Provide the [x, y] coordinate of the cell's center where the given text is located.  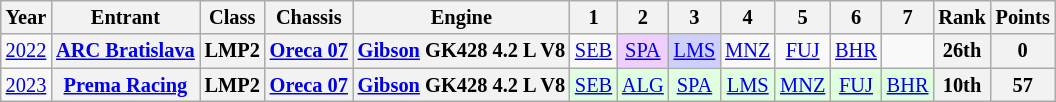
5 [802, 17]
Rank [962, 17]
Chassis [309, 17]
Year [26, 17]
2 [643, 17]
ALG [643, 85]
1 [594, 17]
0 [1023, 51]
3 [695, 17]
4 [748, 17]
6 [856, 17]
57 [1023, 85]
Entrant [125, 17]
Class [232, 17]
10th [962, 85]
2022 [26, 51]
26th [962, 51]
Engine [462, 17]
Points [1023, 17]
Prema Racing [125, 85]
ARC Bratislava [125, 51]
7 [908, 17]
2023 [26, 85]
